Pinpoint the cell where the given text exists, returning its [x, y] midpoint coordinate. 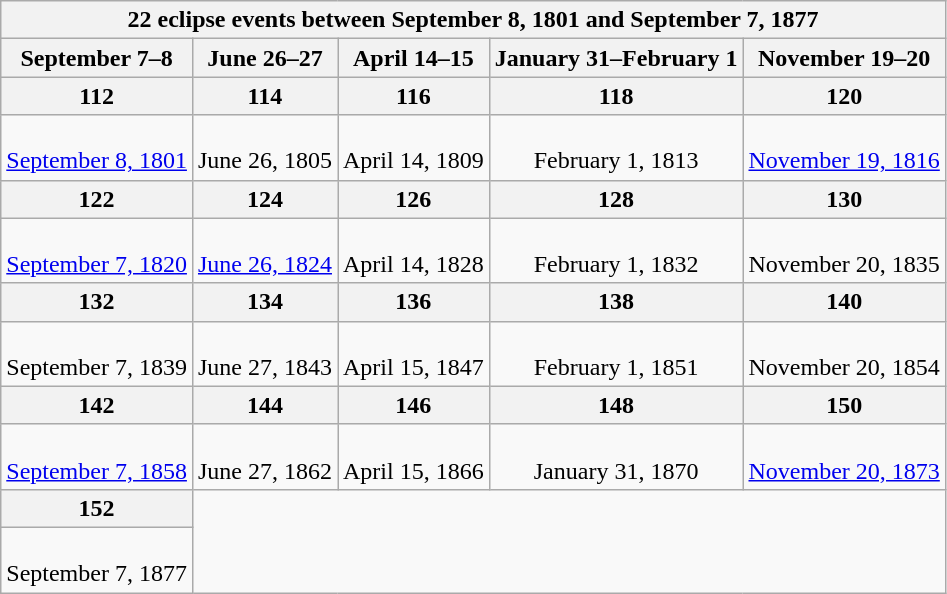
June 26, 1824 [264, 250]
22 eclipse events between September 8, 1801 and September 7, 1877 [474, 20]
134 [264, 302]
June 26, 1805 [264, 148]
112 [97, 96]
128 [616, 199]
140 [844, 302]
February 1, 1832 [616, 250]
January 31–February 1 [616, 58]
June 27, 1843 [264, 354]
116 [414, 96]
146 [414, 405]
150 [844, 405]
September 8, 1801 [97, 148]
120 [844, 96]
November 20, 1835 [844, 250]
September 7–8 [97, 58]
September 7, 1839 [97, 354]
118 [616, 96]
114 [264, 96]
November 20, 1873 [844, 456]
September 7, 1877 [97, 560]
126 [414, 199]
148 [616, 405]
122 [97, 199]
136 [414, 302]
152 [97, 508]
144 [264, 405]
June 26–27 [264, 58]
April 14, 1809 [414, 148]
April 14–15 [414, 58]
February 1, 1851 [616, 354]
124 [264, 199]
130 [844, 199]
September 7, 1820 [97, 250]
September 7, 1858 [97, 456]
November 19, 1816 [844, 148]
April 15, 1847 [414, 354]
138 [616, 302]
November 19–20 [844, 58]
132 [97, 302]
January 31, 1870 [616, 456]
142 [97, 405]
April 14, 1828 [414, 250]
November 20, 1854 [844, 354]
June 27, 1862 [264, 456]
February 1, 1813 [616, 148]
April 15, 1866 [414, 456]
